Capture the cell that displays the provided text and extract its [x, y] central coordinate. 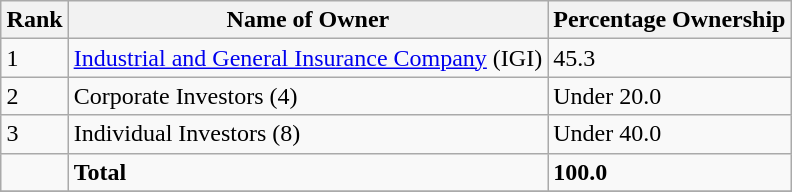
Rank [34, 20]
Industrial and General Insurance Company (IGI) [308, 58]
Under 20.0 [670, 96]
Name of Owner [308, 20]
Under 40.0 [670, 134]
100.0 [670, 172]
45.3 [670, 58]
1 [34, 58]
2 [34, 96]
3 [34, 134]
Total [308, 172]
Percentage Ownership [670, 20]
Individual Investors (8) [308, 134]
Corporate Investors (4) [308, 96]
